Find where the given text appears and provide that cell's center as (x, y) coordinate. 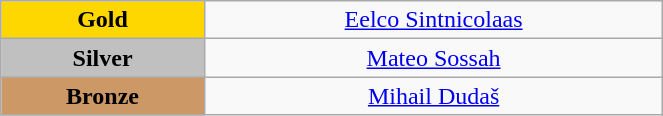
Eelco Sintnicolaas (433, 20)
Gold (103, 20)
Mihail Dudaš (433, 96)
Silver (103, 58)
Bronze (103, 96)
Mateo Sossah (433, 58)
